Locate the cell with the specified text and output its [x, y] center coordinate. 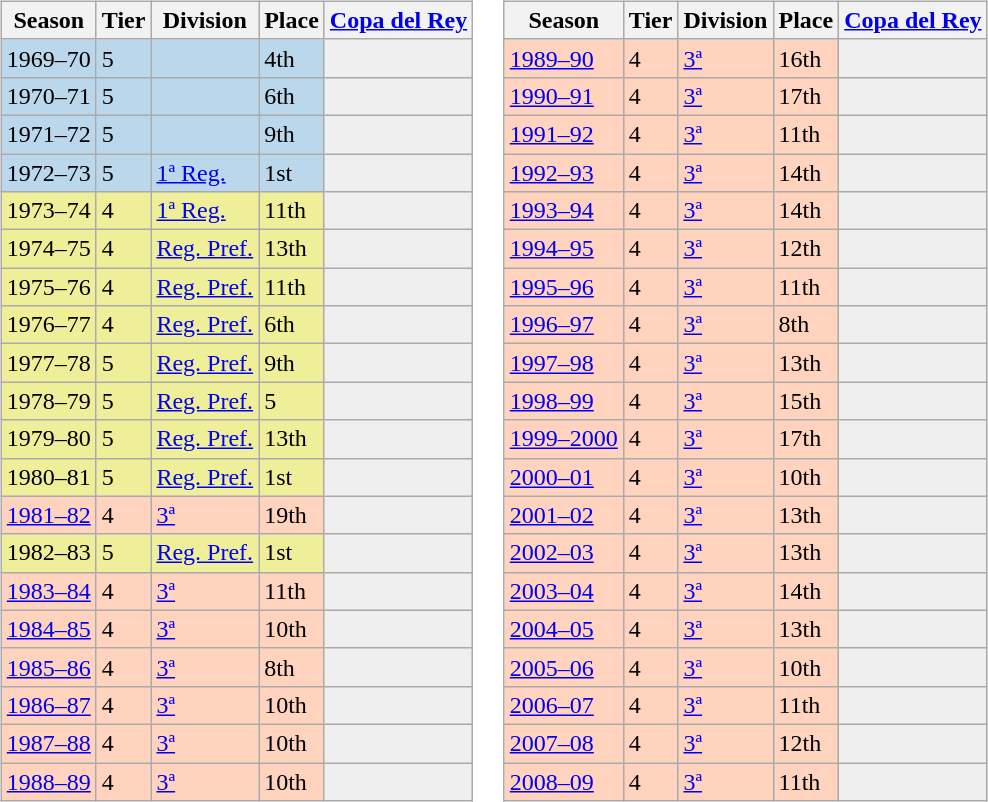
1998–99 [564, 401]
1977–78 [48, 363]
1975–76 [48, 287]
1978–79 [48, 401]
16th [806, 58]
1982–83 [48, 553]
1995–96 [564, 287]
2007–08 [564, 743]
15th [806, 401]
2000–01 [564, 477]
1991–92 [564, 134]
2002–03 [564, 553]
2008–09 [564, 781]
2001–02 [564, 515]
1997–98 [564, 363]
1985–86 [48, 667]
1981–82 [48, 515]
1980–81 [48, 477]
1994–95 [564, 249]
2004–05 [564, 629]
1989–90 [564, 58]
2006–07 [564, 705]
1986–87 [48, 705]
4th [292, 58]
19th [292, 515]
1993–94 [564, 211]
1996–97 [564, 325]
1969–70 [48, 58]
1979–80 [48, 439]
1983–84 [48, 591]
1999–2000 [564, 439]
1987–88 [48, 743]
1992–93 [564, 173]
1974–75 [48, 249]
2003–04 [564, 591]
1984–85 [48, 629]
1970–71 [48, 96]
1988–89 [48, 781]
1972–73 [48, 173]
1990–91 [564, 96]
1973–74 [48, 211]
2005–06 [564, 667]
1976–77 [48, 325]
1971–72 [48, 134]
